Find where the given text appears and provide that cell's center as (x, y) coordinate. 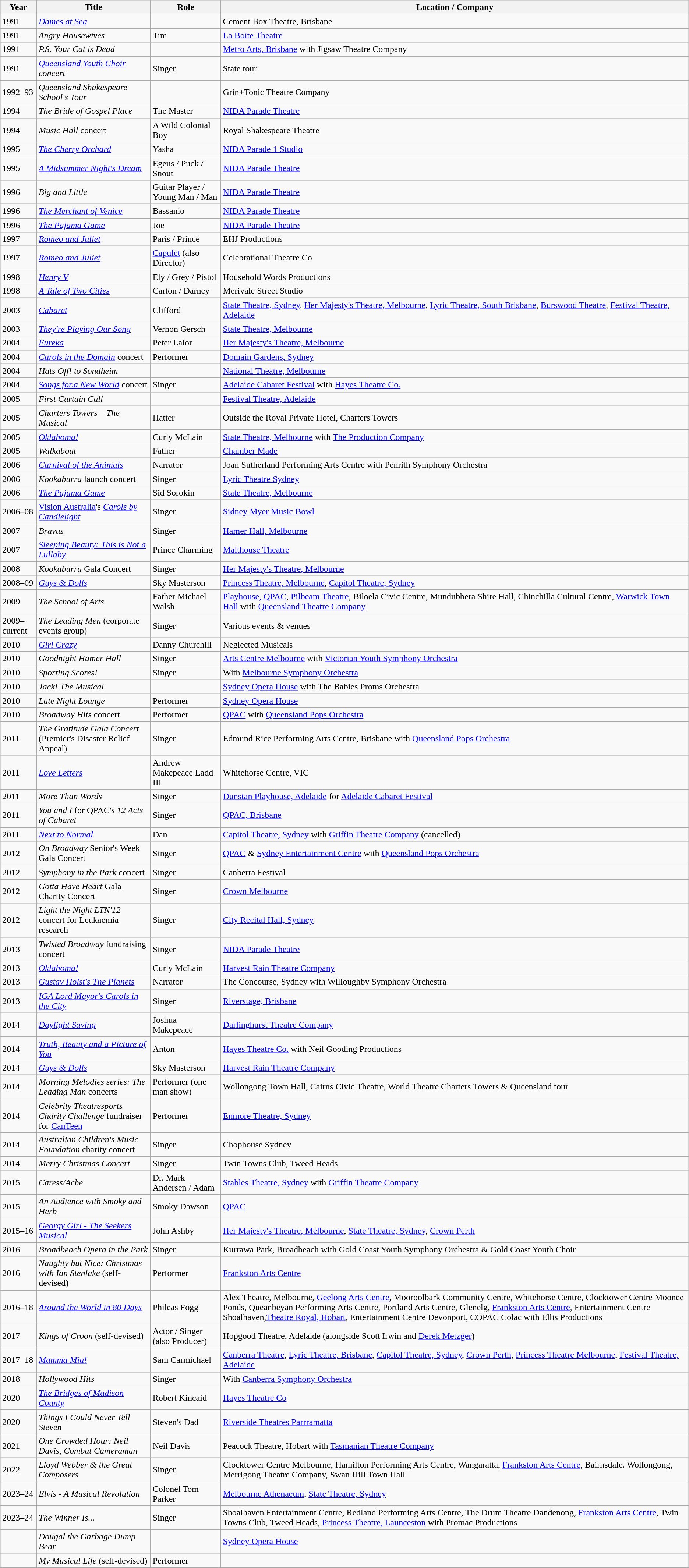
John Ashby (185, 1230)
Joe (185, 225)
Broadbeach Opera in the Park (93, 1249)
Gustav Holst's The Planets (93, 982)
2022 (18, 1469)
Twin Towns Club, Tweed Heads (455, 1164)
Angry Housewives (93, 35)
Bassanio (185, 211)
The Bride of Gospel Place (93, 111)
The Concourse, Sydney with Willoughby Symphony Orchestra (455, 982)
Sam Carmichael (185, 1360)
Peter Lalor (185, 343)
NIDA Parade 1 Studio (455, 149)
Actor / Singer (also Producer) (185, 1336)
One Crowded Hour: Neil Davis, Combat Cameraman (93, 1446)
Phileas Fogg (185, 1307)
Charters Towers – The Musical (93, 418)
Vernon Gersch (185, 329)
Kookaburra Gala Concert (93, 569)
Father (185, 451)
2016–18 (18, 1307)
The Master (185, 111)
Whitehorse Centre, VIC (455, 773)
The School of Arts (93, 602)
Her Majesty's Theatre, Melbourne, State Theatre, Sydney, Crown Perth (455, 1230)
Robert Kincaid (185, 1398)
1992–93 (18, 92)
Various events & venues (455, 625)
The Leading Men (corporate events group) (93, 625)
Steven's Dad (185, 1422)
Enmore Theatre, Sydney (455, 1115)
Location / Company (455, 7)
Title (93, 7)
Music Hall concert (93, 130)
First Curtain Call (93, 399)
Symphony in the Park concert (93, 872)
State Theatre, Sydney, Her Majesty's Theatre, Melbourne, Lyric Theatre, South Brisbane, Burswood Theatre, Festival Theatre, Adelaide (455, 310)
Darlinghurst Theatre Company (455, 1025)
Henry V (93, 277)
2008 (18, 569)
Around the World in 80 Days (93, 1307)
Girl Crazy (93, 645)
Dan (185, 834)
Celebrational Theatre Co (455, 258)
Hatter (185, 418)
Hamer Hall, Melbourne (455, 531)
Chophouse Sydney (455, 1145)
A Wild Colonial Boy (185, 130)
Dr. Mark Andersen / Adam (185, 1182)
2009–current (18, 625)
Metro Arts, Brisbane with Jigsaw Theatre Company (455, 49)
Wollongong Town Hall, Cairns Civic Theatre, World Theatre Charters Towers & Queensland tour (455, 1087)
Joan Sutherland Performing Arts Centre with Penrith Symphony Orchestra (455, 465)
Melbourne Athenaeum, State Theatre, Sydney (455, 1494)
Hats Off! to Sondheim (93, 371)
Colonel Tom Parker (185, 1494)
Late Night Lounge (93, 700)
National Theatre, Melbourne (455, 371)
Merivale Street Studio (455, 291)
Jack! The Musical (93, 687)
Riverside Theatres Parrramatta (455, 1422)
Joshua Makepeace (185, 1025)
Father Michael Walsh (185, 602)
QPAC (455, 1207)
Frankston Arts Centre (455, 1273)
Capitol Theatre, Sydney with Griffin Theatre Company (cancelled) (455, 834)
Goodnight Hamer Hall (93, 659)
Neil Davis (185, 1446)
Eureka (93, 343)
Queensland Shakespeare School's Tour (93, 92)
An Audience with Smoky and Herb (93, 1207)
Morning Melodies series: The Leading Man concerts (93, 1087)
Elvis - A Musical Revolution (93, 1494)
Festival Theatre, Adelaide (455, 399)
Smoky Dawson (185, 1207)
State tour (455, 68)
Naughty but Nice: Christmas with Ian Stenlake (self-devised) (93, 1273)
Clifford (185, 310)
Tim (185, 35)
Malthouse Theatre (455, 550)
They're Playing Our Song (93, 329)
2006–08 (18, 512)
Georgy Girl - The Seekers Musical (93, 1230)
Caress/Ache (93, 1182)
Australian Children's Music Foundation charity concert (93, 1145)
Carols in the Domain concert (93, 357)
Cement Box Theatre, Brisbane (455, 21)
Queensland Youth Choir concert (93, 68)
Edmund Rice Performing Arts Centre, Brisbane with Queensland Pops Orchestra (455, 738)
Cabaret (93, 310)
Neglected Musicals (455, 645)
My Musical Life (self-devised) (93, 1561)
Lyric Theatre Sydney (455, 479)
Kurrawa Park, Broadbeach with Gold Coast Youth Symphony Orchestra & Gold Coast Youth Choir (455, 1249)
Ely / Grey / Pistol (185, 277)
Performer (one man show) (185, 1087)
2017 (18, 1336)
Daylight Saving (93, 1025)
2008–09 (18, 583)
Peacock Theatre, Hobart with Tasmanian Theatre Company (455, 1446)
La Boite Theatre (455, 35)
With Canberra Symphony Orchestra (455, 1379)
Celebrity Theatresports Charity Challenge fundraiser for CanTeen (93, 1115)
2015–16 (18, 1230)
Chamber Made (455, 451)
Adelaide Cabaret Festival with Hayes Theatre Co. (455, 385)
Things I Could Never Tell Steven (93, 1422)
Riverstage, Brisbane (455, 1001)
Big and Little (93, 192)
Mamma Mia! (93, 1360)
Andrew Makepeace Ladd III (185, 773)
Walkabout (93, 451)
The Bridges of Madison County (93, 1398)
Truth, Beauty and a Picture of You (93, 1049)
Danny Churchill (185, 645)
Kings of Croon (self-devised) (93, 1336)
Broadway Hits concert (93, 714)
Sidney Myer Music Bowl (455, 512)
QPAC & Sydney Entertainment Centre with Queensland Pops Orchestra (455, 854)
Yasha (185, 149)
Vision Australia's Carols by Candlelight (93, 512)
2021 (18, 1446)
Grin+Tonic Theatre Company (455, 92)
Dougal the Garbage Dump Bear (93, 1542)
2018 (18, 1379)
QPAC, Brisbane (455, 815)
Next to Normal (93, 834)
Light the Night LTN'12 concert for Leukaemia research (93, 920)
Hollywood Hits (93, 1379)
Hopgood Theatre, Adelaide (alongside Scott Irwin and Derek Metzger) (455, 1336)
Sydney Opera House with The Babies Proms Orchestra (455, 687)
Carnival of the Animals (93, 465)
IGA Lord Mayor's Carols in the City (93, 1001)
Sleeping Beauty: This is Not a Lullaby (93, 550)
The Cherry Orchard (93, 149)
EHJ Productions (455, 239)
Prince Charming (185, 550)
Crown Melbourne (455, 891)
Twisted Broadway fundraising concert (93, 949)
The Gratitude Gala Concert (Premier's Disaster Relief Appeal) (93, 738)
The Merchant of Venice (93, 211)
Anton (185, 1049)
Dames at Sea (93, 21)
Love Letters (93, 773)
Household Words Productions (455, 277)
Princess Theatre, Melbourne, Capitol Theatre, Sydney (455, 583)
Egeus / Puck / Snout (185, 168)
Paris / Prince (185, 239)
Gotta Have Heart Gala Charity Concert (93, 891)
Canberra Festival (455, 872)
Year (18, 7)
You and I for QPAC's 12 Acts of Cabaret (93, 815)
The Winner Is... (93, 1518)
Royal Shakespeare Theatre (455, 130)
Canberra Theatre, Lyric Theatre, Brisbane, Capitol Theatre, Sydney, Crown Perth, Princess Theatre Melbourne, Festival Theatre, Adelaide (455, 1360)
Stables Theatre, Sydney with Griffin Theatre Company (455, 1182)
Guitar Player / Young Man / Man (185, 192)
Merry Christmas Concert (93, 1164)
Outside the Royal Private Hotel, Charters Towers (455, 418)
Sid Sorokin (185, 493)
More Than Words (93, 797)
City Recital Hall, Sydney (455, 920)
With Melbourne Symphony Orchestra (455, 673)
Domain Gardens, Sydney (455, 357)
2017–18 (18, 1360)
Sporting Scores! (93, 673)
Hayes Theatre Co. with Neil Gooding Productions (455, 1049)
State Theatre, Melbourne with The Production Company (455, 437)
Kookaburra launch concert (93, 479)
Lloyd Webber & the Great Composers (93, 1469)
Dunstan Playhouse, Adelaide for Adelaide Cabaret Festival (455, 797)
On Broadway Senior's Week Gala Concert (93, 854)
QPAC with Queensland Pops Orchestra (455, 714)
Songs for.a New World concert (93, 385)
Bravus (93, 531)
A Midsummer Night's Dream (93, 168)
Arts Centre Melbourne with Victorian Youth Symphony Orchestra (455, 659)
Capulet (also Director) (185, 258)
Hayes Theatre Co (455, 1398)
P.S. Your Cat is Dead (93, 49)
2009 (18, 602)
A Tale of Two Cities (93, 291)
Carton / Darney (185, 291)
Role (185, 7)
